Scan for the cell matching the given text and deliver its (X, Y) coordinate at center. 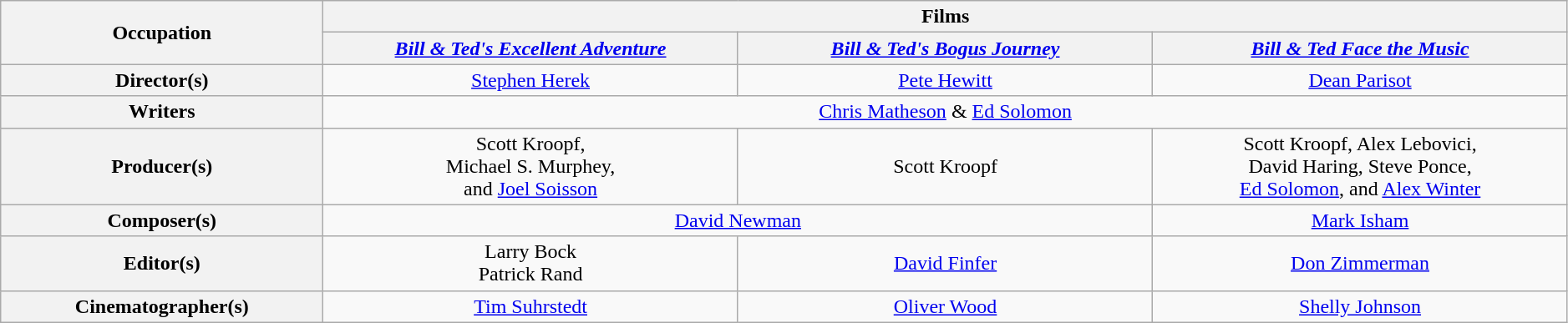
Scott Kroopf (945, 166)
Occupation (162, 33)
Composer(s) (162, 220)
Scott Kroopf,Michael S. Murphey,and Joel Soisson (530, 166)
Editor(s) (162, 264)
Writers (162, 112)
David Finfer (945, 264)
Producer(s) (162, 166)
Pete Hewitt (945, 80)
Bill & Ted Face the Music (1360, 48)
Larry BockPatrick Rand (530, 264)
Shelly Johnson (1360, 306)
Director(s) (162, 80)
Stephen Herek (530, 80)
Oliver Wood (945, 306)
Scott Kroopf, Alex Lebovici,David Haring, Steve Ponce,Ed Solomon, and Alex Winter (1360, 166)
David Newman (738, 220)
Films (946, 17)
Bill & Ted's Bogus Journey (945, 48)
Don Zimmerman (1360, 264)
Chris Matheson & Ed Solomon (946, 112)
Cinematographer(s) (162, 306)
Bill & Ted's Excellent Adventure (530, 48)
Dean Parisot (1360, 80)
Tim Suhrstedt (530, 306)
Mark Isham (1360, 220)
